Find where the given text appears and provide that cell's center as [x, y] coordinate. 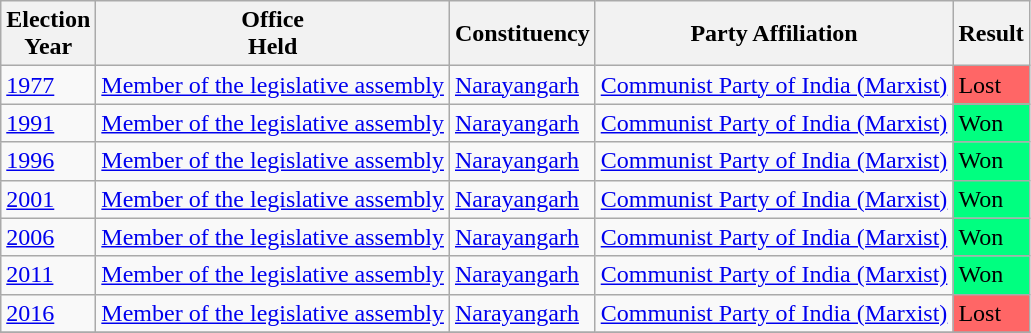
2001 [48, 199]
1996 [48, 161]
OfficeHeld [273, 34]
2011 [48, 275]
Result [991, 34]
1991 [48, 123]
2016 [48, 313]
1977 [48, 85]
Party Affiliation [774, 34]
2006 [48, 237]
Constituency [522, 34]
ElectionYear [48, 34]
